Find where the given text appears and provide that cell's center as [x, y] coordinate. 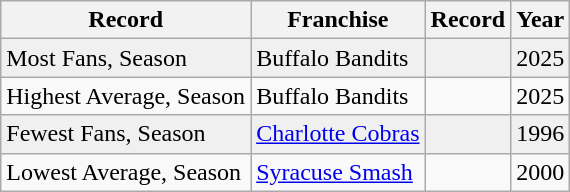
Lowest Average, Season [126, 172]
Most Fans, Season [126, 58]
1996 [540, 134]
Fewest Fans, Season [126, 134]
Year [540, 20]
Highest Average, Season [126, 96]
Charlotte Cobras [338, 134]
Franchise [338, 20]
Syracuse Smash [338, 172]
2000 [540, 172]
